Locate the cell with the specified text and output its (x, y) center coordinate. 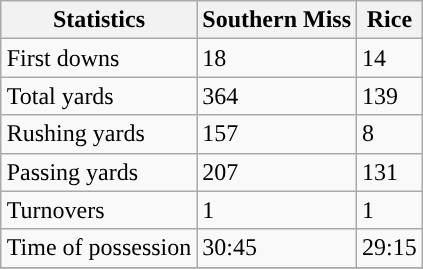
Rushing yards (99, 134)
14 (390, 58)
29:15 (390, 248)
157 (277, 134)
Turnovers (99, 210)
Total yards (99, 96)
18 (277, 58)
Time of possession (99, 248)
139 (390, 96)
Statistics (99, 20)
Passing yards (99, 172)
30:45 (277, 248)
First downs (99, 58)
207 (277, 172)
Southern Miss (277, 20)
364 (277, 96)
Rice (390, 20)
8 (390, 134)
131 (390, 172)
